Identify which cell holds the provided text, then report its (X, Y) central coordinate. 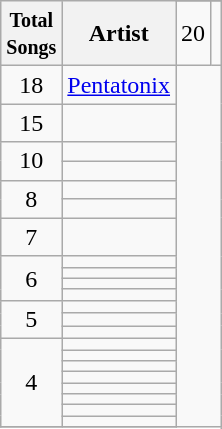
4 (32, 382)
20 (194, 34)
Pentatonix (119, 85)
10 (32, 161)
5 (32, 319)
18 (32, 85)
TotalSongs (32, 34)
7 (32, 237)
6 (32, 278)
Artist (119, 34)
8 (32, 199)
15 (32, 123)
